Provide the [X, Y] coordinate of the cell's center where the given text is located.  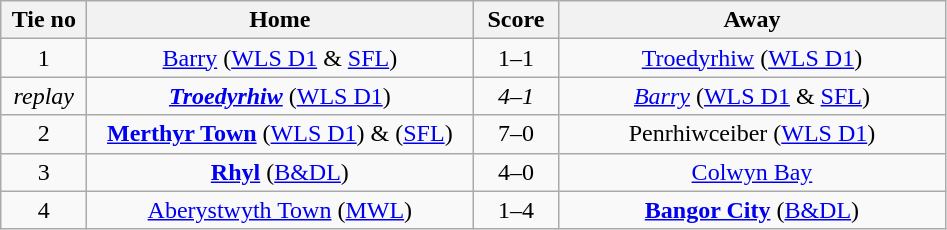
Merthyr Town (WLS D1) & (SFL) [280, 134]
4–1 [516, 96]
Home [280, 20]
Rhyl (B&DL) [280, 172]
Bangor City (B&DL) [752, 210]
1–4 [516, 210]
7–0 [516, 134]
Penrhiwceiber (WLS D1) [752, 134]
Score [516, 20]
3 [44, 172]
Colwyn Bay [752, 172]
1–1 [516, 58]
4–0 [516, 172]
replay [44, 96]
Tie no [44, 20]
Aberystwyth Town (MWL) [280, 210]
Away [752, 20]
2 [44, 134]
1 [44, 58]
4 [44, 210]
